Extract the (x, y) coordinate from the center of the cell holding the provided text.  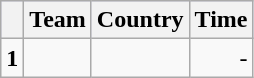
Country (140, 20)
1 (12, 58)
Team (58, 20)
- (221, 58)
Time (221, 20)
